For the text-containing cell, return its midpoint in [X, Y] coordinate format. 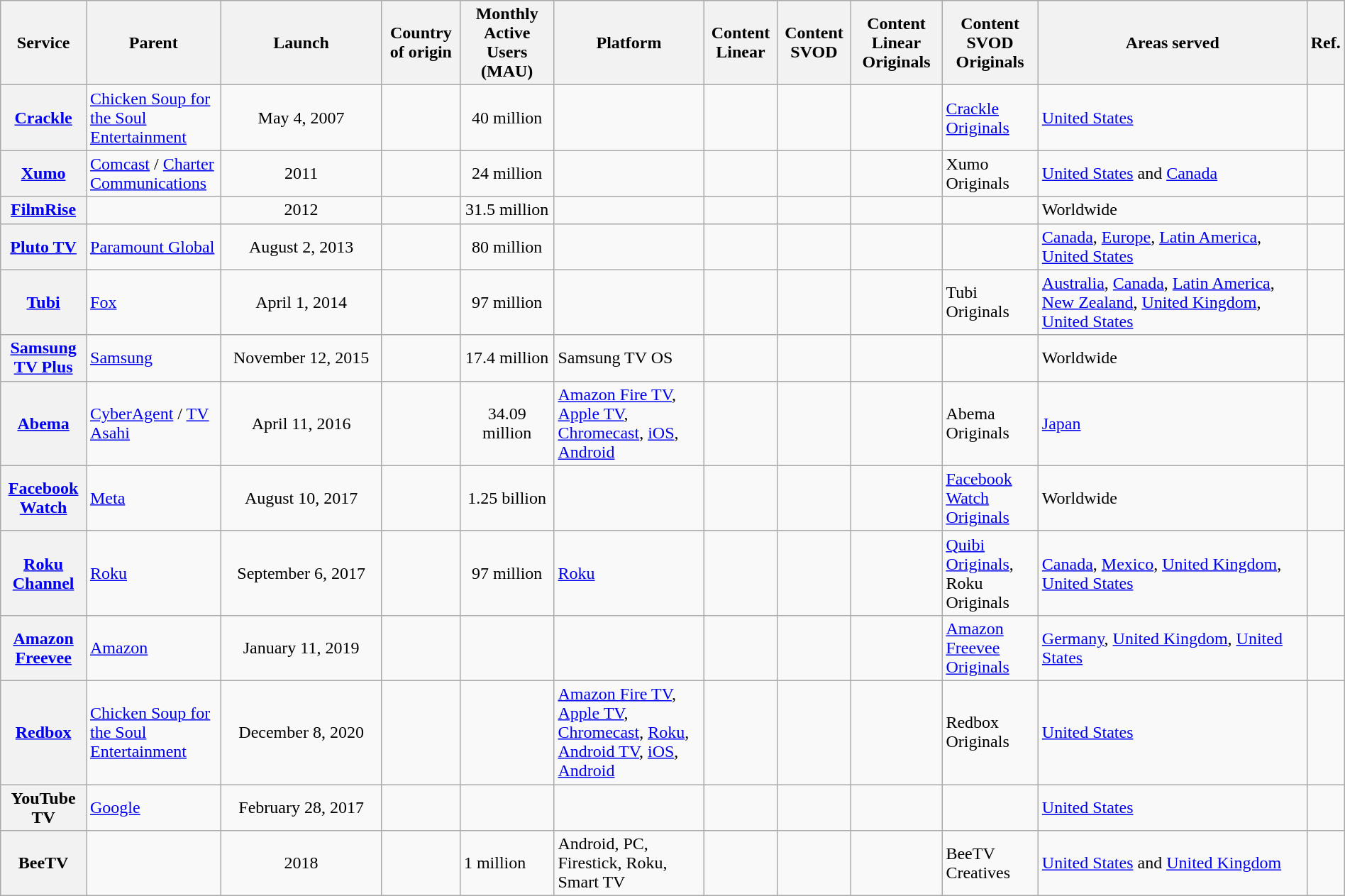
1 million [507, 863]
Fox [153, 302]
Amazon Freevee [44, 648]
Platform [629, 43]
Crackle [44, 118]
Amazon Fire TV, Apple TV, Chromecast, Roku, Android TV, iOS, Android [629, 732]
Content SVOD Originals [990, 43]
Areas served [1172, 43]
August 10, 2017 [301, 498]
Meta [153, 498]
December 8, 2020 [301, 732]
Google [153, 807]
Australia, Canada, Latin America, New Zealand, United Kingdom, United States [1172, 302]
FilmRise [44, 210]
United States and Canada [1172, 173]
1.25 billion [507, 498]
31.5 million [507, 210]
Amazon Freevee Originals [990, 648]
Canada, Europe, Latin America, United States [1172, 247]
January 11, 2019 [301, 648]
24 million [507, 173]
2011 [301, 173]
Samsung TV OS [629, 358]
Paramount Global [153, 247]
BeeTV Creatives [990, 863]
Redbox Originals [990, 732]
Country of origin [421, 43]
17.4 million [507, 358]
Pluto TV [44, 247]
Tubi Originals [990, 302]
Quibi Originals, Roku Originals [990, 573]
Crackle Originals [990, 118]
BeeTV [44, 863]
Parent [153, 43]
80 million [507, 247]
Amazon Fire TV, Apple TV, Chromecast, iOS, Android [629, 423]
Content SVOD [814, 43]
Launch [301, 43]
Germany, United Kingdom, United States [1172, 648]
United States and United Kingdom [1172, 863]
Comcast / Charter Communications [153, 173]
Monthly Active Users (MAU) [507, 43]
CyberAgent / TV Asahi [153, 423]
Samsung [153, 358]
Content Linear Originals [897, 43]
September 6, 2017 [301, 573]
Roku Channel [44, 573]
Canada, Mexico, United Kingdom, United States [1172, 573]
Abema [44, 423]
Amazon [153, 648]
November 12, 2015 [301, 358]
Facebook Watch [44, 498]
Service [44, 43]
Content Linear [741, 43]
Abema Originals [990, 423]
April 1, 2014 [301, 302]
2012 [301, 210]
2018 [301, 863]
Facebook Watch Originals [990, 498]
Xumo [44, 173]
Xumo Originals [990, 173]
Samsung TV Plus [44, 358]
Android, PC, Firestick, Roku, Smart TV [629, 863]
Ref. [1325, 43]
Japan [1172, 423]
Tubi [44, 302]
February 28, 2017 [301, 807]
April 11, 2016 [301, 423]
Redbox [44, 732]
YouTube TV [44, 807]
May 4, 2007 [301, 118]
34.09 million [507, 423]
40 million [507, 118]
August 2, 2013 [301, 247]
